Return [X, Y] of the center of cell containing provided text 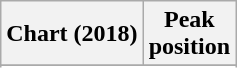
Peakposition [189, 34]
Chart (2018) [72, 34]
